Capture the cell that displays the provided text and extract its [X, Y] central coordinate. 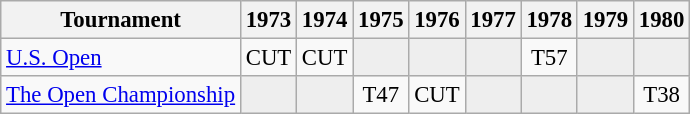
U.S. Open [121, 58]
The Open Championship [121, 95]
T47 [381, 95]
T38 [661, 95]
T57 [549, 58]
1978 [549, 20]
1980 [661, 20]
1977 [493, 20]
1973 [268, 20]
Tournament [121, 20]
1975 [381, 20]
1976 [437, 20]
1974 [325, 20]
1979 [605, 20]
